Find where the given text appears and provide that cell's center as [X, Y] coordinate. 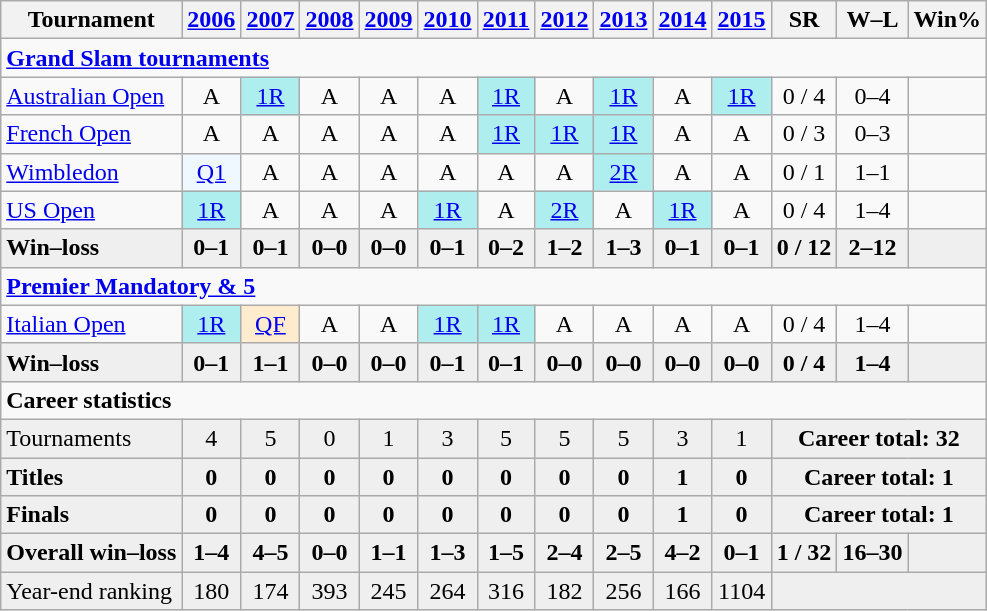
Premier Mandatory & 5 [494, 286]
Australian Open [92, 96]
2014 [682, 20]
4–5 [270, 553]
2009 [388, 20]
Win% [948, 20]
Finals [92, 515]
Tournament [92, 20]
2007 [270, 20]
Career total: 32 [878, 438]
4–2 [682, 553]
French Open [92, 134]
Tournaments [92, 438]
16–30 [872, 553]
W–L [872, 20]
SR [804, 20]
0–4 [872, 96]
2–4 [564, 553]
0 / 3 [804, 134]
Wimbledon [92, 172]
0 / 1 [804, 172]
2006 [212, 20]
1–5 [506, 553]
174 [270, 591]
2015 [742, 20]
2010 [448, 20]
Year-end ranking [92, 591]
2–5 [624, 553]
316 [506, 591]
Italian Open [92, 324]
2013 [624, 20]
2011 [506, 20]
US Open [92, 210]
0–3 [872, 134]
Titles [92, 477]
Career statistics [494, 400]
1–2 [564, 248]
QF [270, 324]
393 [330, 591]
166 [682, 591]
2–12 [872, 248]
0 / 12 [804, 248]
4 [212, 438]
180 [212, 591]
245 [388, 591]
2012 [564, 20]
Grand Slam tournaments [494, 58]
2008 [330, 20]
Q1 [212, 172]
1104 [742, 591]
0–2 [506, 248]
182 [564, 591]
1 / 32 [804, 553]
Overall win–loss [92, 553]
256 [624, 591]
264 [448, 591]
